Determine the [x, y] coordinate at the center of the cell enclosing the given text.  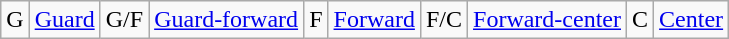
Forward [374, 20]
F [316, 20]
F/C [444, 20]
Guard-forward [226, 20]
G/F [124, 20]
C [640, 20]
Center [692, 20]
G [15, 20]
Forward-center [548, 20]
Guard [64, 20]
